Output the [x, y] coordinate of the center of the cell containing the given text.  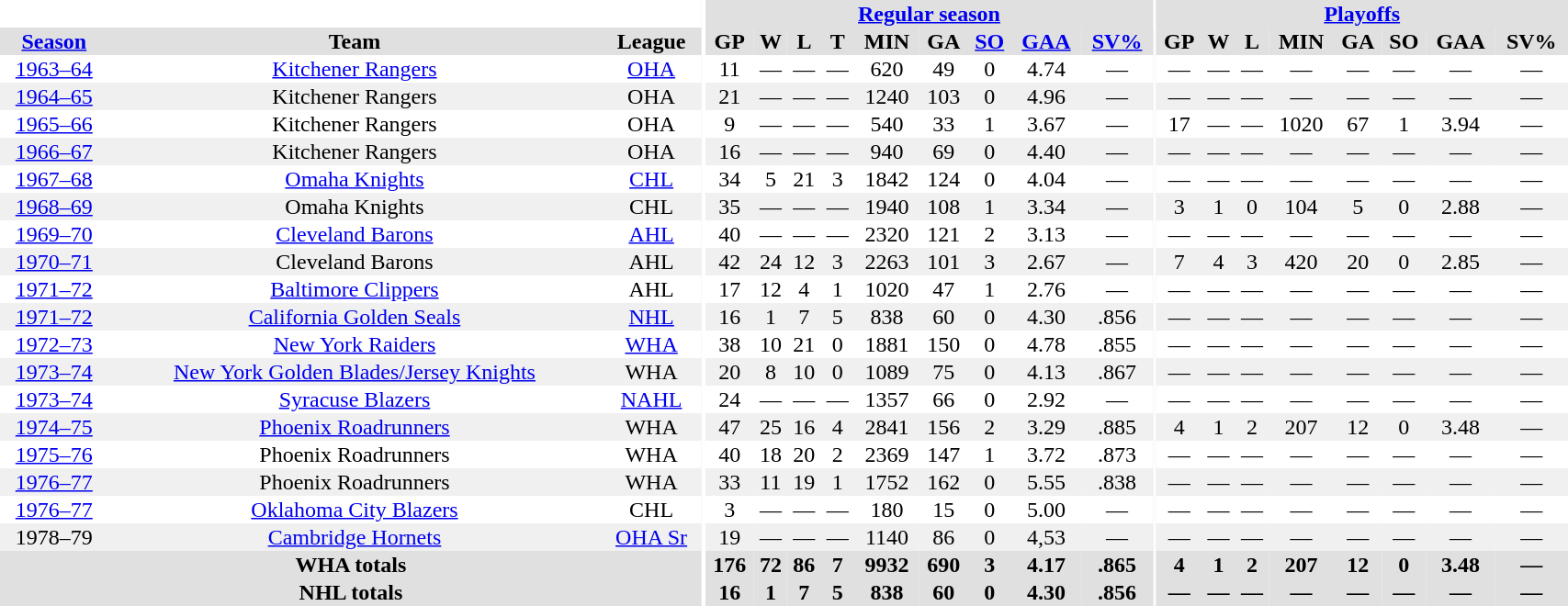
1940 [887, 207]
1752 [887, 482]
3.67 [1046, 124]
1970–71 [54, 262]
3.29 [1046, 427]
5.00 [1046, 510]
New York Raiders [355, 344]
2.76 [1046, 289]
150 [944, 344]
1974–75 [54, 427]
California Golden Seals [355, 317]
67 [1358, 124]
25 [771, 427]
1969–70 [54, 234]
75 [944, 372]
4.13 [1046, 372]
121 [944, 234]
2.85 [1461, 262]
1963–64 [54, 69]
156 [944, 427]
Oklahoma City Blazers [355, 510]
1089 [887, 372]
Baltimore Clippers [355, 289]
2369 [887, 454]
180 [887, 510]
1972–73 [54, 344]
18 [771, 454]
35 [729, 207]
15 [944, 510]
540 [887, 124]
4.17 [1046, 565]
1975–76 [54, 454]
.885 [1117, 427]
NAHL [651, 399]
104 [1301, 207]
620 [887, 69]
1881 [887, 344]
124 [944, 179]
Team [355, 41]
2.88 [1461, 207]
Cambridge Hornets [355, 537]
42 [729, 262]
4.40 [1046, 151]
NHL totals [351, 592]
940 [887, 151]
New York Golden Blades/Jersey Knights [355, 372]
1842 [887, 179]
2.67 [1046, 262]
162 [944, 482]
4.78 [1046, 344]
690 [944, 565]
Playoffs [1361, 14]
1357 [887, 399]
.855 [1117, 344]
5.55 [1046, 482]
NHL [651, 317]
3.34 [1046, 207]
4.04 [1046, 179]
2.92 [1046, 399]
3.13 [1046, 234]
34 [729, 179]
Season [54, 41]
1240 [887, 96]
1978–79 [54, 537]
3.72 [1046, 454]
1968–69 [54, 207]
1965–66 [54, 124]
147 [944, 454]
3.94 [1461, 124]
420 [1301, 262]
Syracuse Blazers [355, 399]
1140 [887, 537]
108 [944, 207]
.838 [1117, 482]
Regular season [930, 14]
176 [729, 565]
4.96 [1046, 96]
1966–67 [54, 151]
WHA totals [351, 565]
1964–65 [54, 96]
OHA Sr [651, 537]
2320 [887, 234]
69 [944, 151]
1967–68 [54, 179]
.865 [1117, 565]
66 [944, 399]
72 [771, 565]
103 [944, 96]
.867 [1117, 372]
T [838, 41]
2841 [887, 427]
9 [729, 124]
101 [944, 262]
49 [944, 69]
2263 [887, 262]
8 [771, 372]
4,53 [1046, 537]
League [651, 41]
4.74 [1046, 69]
.873 [1117, 454]
38 [729, 344]
9932 [887, 565]
